Provide the (x, y) coordinate of the cell's center where the given text is located.  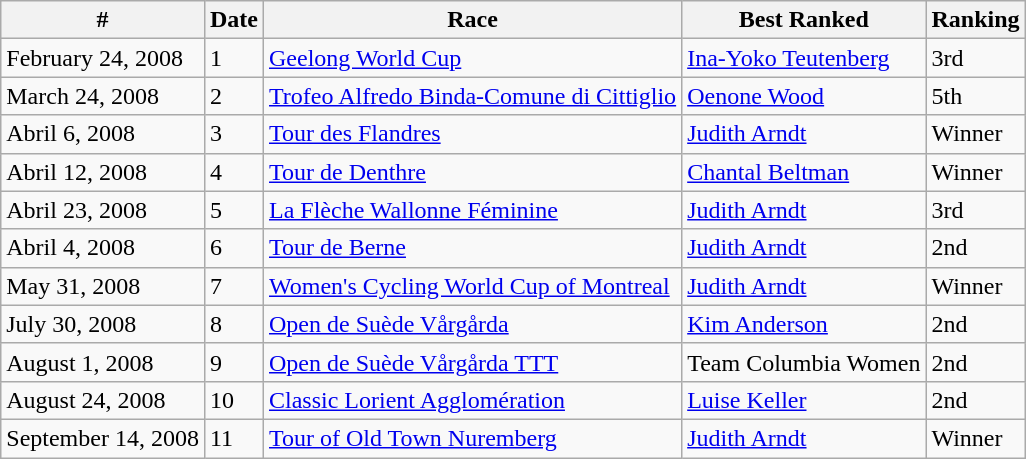
11 (234, 438)
Tour de Berne (472, 248)
5 (234, 210)
Best Ranked (804, 20)
Kim Anderson (804, 324)
Ina-Yoko Teutenberg (804, 58)
2 (234, 96)
Luise Keller (804, 400)
Ranking (976, 20)
8 (234, 324)
Open de Suède Vårgårda (472, 324)
Women's Cycling World Cup of Montreal (472, 286)
# (103, 20)
Trofeo Alfredo Binda-Comune di Cittiglio (472, 96)
Race (472, 20)
September 14, 2008 (103, 438)
10 (234, 400)
Abril 6, 2008 (103, 134)
Chantal Beltman (804, 172)
Open de Suède Vårgårda TTT (472, 362)
May 31, 2008 (103, 286)
La Flèche Wallonne Féminine (472, 210)
Abril 4, 2008 (103, 248)
Tour des Flandres (472, 134)
Date (234, 20)
Classic Lorient Agglomération (472, 400)
Abril 23, 2008 (103, 210)
9 (234, 362)
3 (234, 134)
1 (234, 58)
7 (234, 286)
5th (976, 96)
Team Columbia Women (804, 362)
March 24, 2008 (103, 96)
August 1, 2008 (103, 362)
Oenone Wood (804, 96)
August 24, 2008 (103, 400)
July 30, 2008 (103, 324)
Geelong World Cup (472, 58)
6 (234, 248)
February 24, 2008 (103, 58)
4 (234, 172)
Abril 12, 2008 (103, 172)
Tour of Old Town Nuremberg (472, 438)
Tour de Denthre (472, 172)
